Pinpoint the cell where the given text exists, returning its [X, Y] midpoint coordinate. 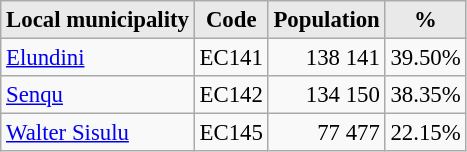
Local municipality [98, 20]
134 150 [326, 95]
EC142 [231, 95]
% [426, 20]
77 477 [326, 133]
Senqu [98, 95]
138 141 [326, 58]
EC145 [231, 133]
22.15% [426, 133]
EC141 [231, 58]
Population [326, 20]
39.50% [426, 58]
Walter Sisulu [98, 133]
Code [231, 20]
38.35% [426, 95]
Elundini [98, 58]
